Detect which cell encompasses the target text, then output its (x, y) center coordinate. 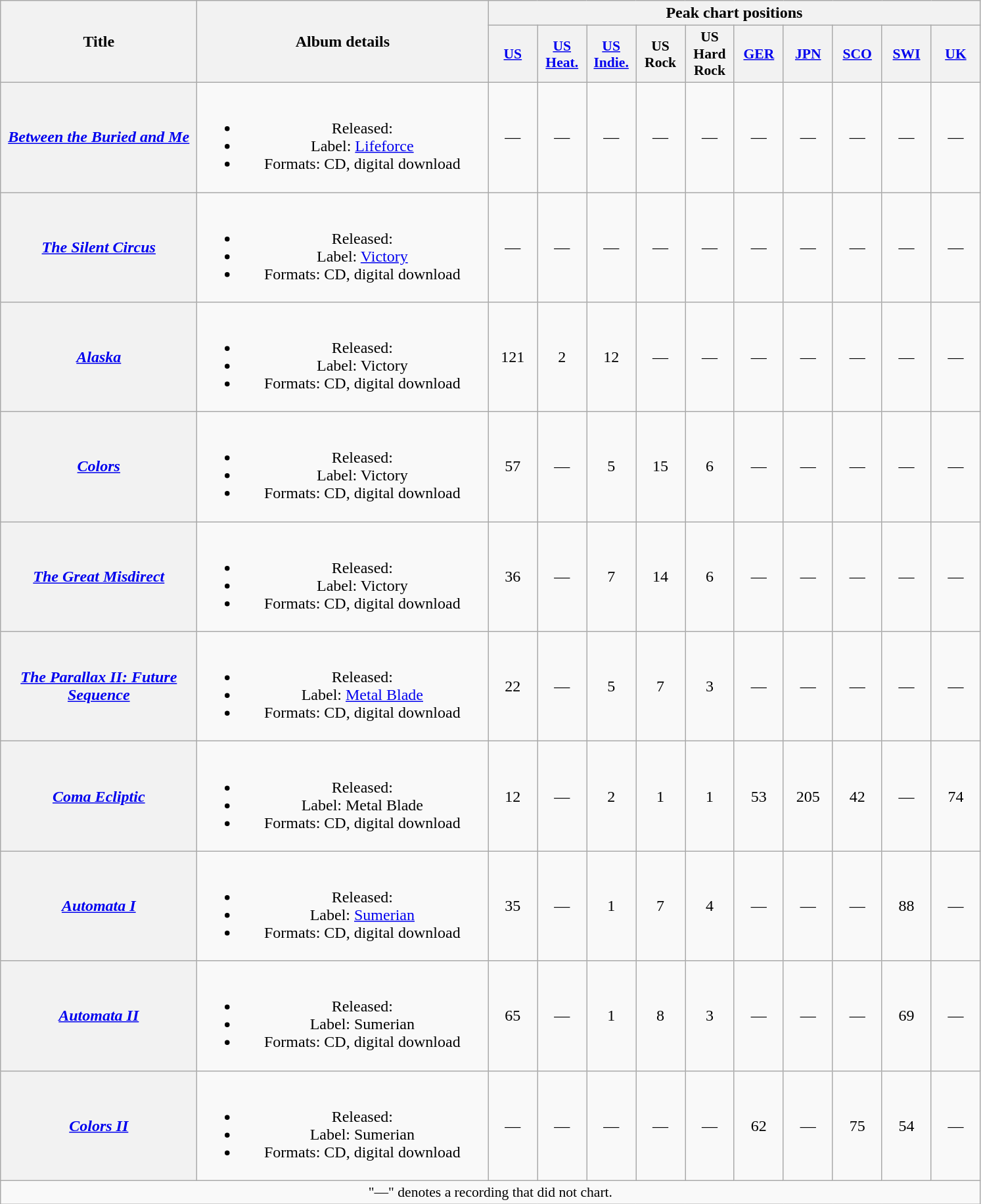
74 (955, 797)
USHeat. (562, 54)
Coma Ecliptic (99, 797)
Between the Buried and Me (99, 137)
USIndie. (611, 54)
42 (857, 797)
The Silent Circus (99, 247)
SWI (907, 54)
62 (758, 1125)
Title (99, 42)
Peak chart positions (735, 13)
GER (758, 54)
USRock (661, 54)
36 (513, 577)
Colors II (99, 1125)
Album details (343, 42)
8 (661, 1016)
Alaska (99, 358)
"—" denotes a recording that did not chart. (490, 1192)
65 (513, 1016)
53 (758, 797)
SCO (857, 54)
4 (710, 906)
USHard Rock (710, 54)
Released: Label: LifeforceFormats: CD, digital download (343, 137)
14 (661, 577)
UK (955, 54)
57 (513, 467)
The Parallax II: Future Sequence (99, 686)
JPN (808, 54)
15 (661, 467)
35 (513, 906)
Automata I (99, 906)
121 (513, 358)
Automata II (99, 1016)
75 (857, 1125)
US (513, 54)
205 (808, 797)
22 (513, 686)
Colors (99, 467)
69 (907, 1016)
The Great Misdirect (99, 577)
54 (907, 1125)
88 (907, 906)
